Search for the cell housing the specified text and yield its [X, Y] center coordinate. 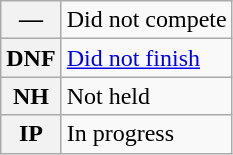
IP [31, 134]
Did not compete [146, 20]
NH [31, 96]
Did not finish [146, 58]
DNF [31, 58]
Not held [146, 96]
— [31, 20]
In progress [146, 134]
